Provide the (X, Y) coordinate of the cell's center where the given text is located.  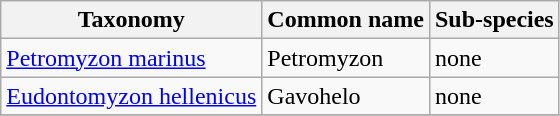
Gavohelo (346, 96)
Petromyzon (346, 58)
Petromyzon marinus (132, 58)
Common name (346, 20)
Sub-species (494, 20)
Taxonomy (132, 20)
Eudontomyzon hellenicus (132, 96)
